Capture the cell that displays the provided text and extract its (X, Y) central coordinate. 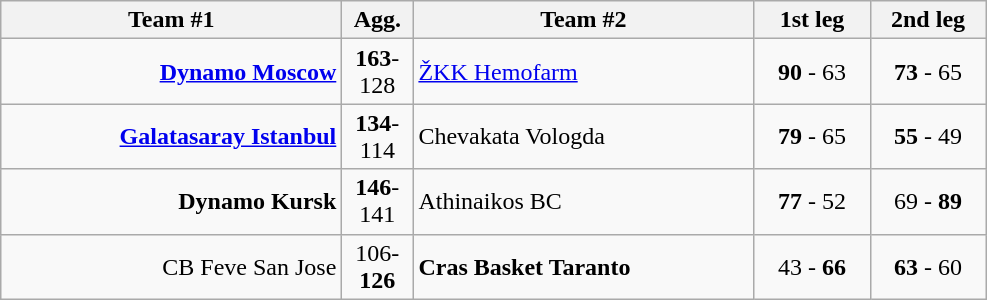
146-141 (378, 202)
90 - 63 (812, 72)
69 - 89 (928, 202)
Agg. (378, 20)
43 - 66 (812, 266)
1st leg (812, 20)
77 - 52 (812, 202)
106-126 (378, 266)
163-128 (378, 72)
134-114 (378, 136)
73 - 65 (928, 72)
Galatasaray Istanbul (172, 136)
ŽKK Hemofarm (584, 72)
Cras Basket Taranto (584, 266)
79 - 65 (812, 136)
CB Feve San Jose (172, 266)
55 - 49 (928, 136)
Chevakata Vologda (584, 136)
2nd leg (928, 20)
63 - 60 (928, 266)
Team #1 (172, 20)
Team #2 (584, 20)
Athinaikos BC (584, 202)
Dynamo Moscow (172, 72)
Dynamo Kursk (172, 202)
